Determine the (x, y) coordinate at the center of the cell enclosing the given text.  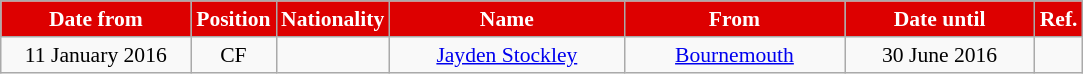
Bournemouth (734, 55)
Nationality (332, 19)
Name (506, 19)
Position (234, 19)
11 January 2016 (96, 55)
Date from (96, 19)
Ref. (1059, 19)
CF (234, 55)
From (734, 19)
30 June 2016 (940, 55)
Jayden Stockley (506, 55)
Date until (940, 19)
